Find where the given text appears and provide that cell's center as (X, Y) coordinate. 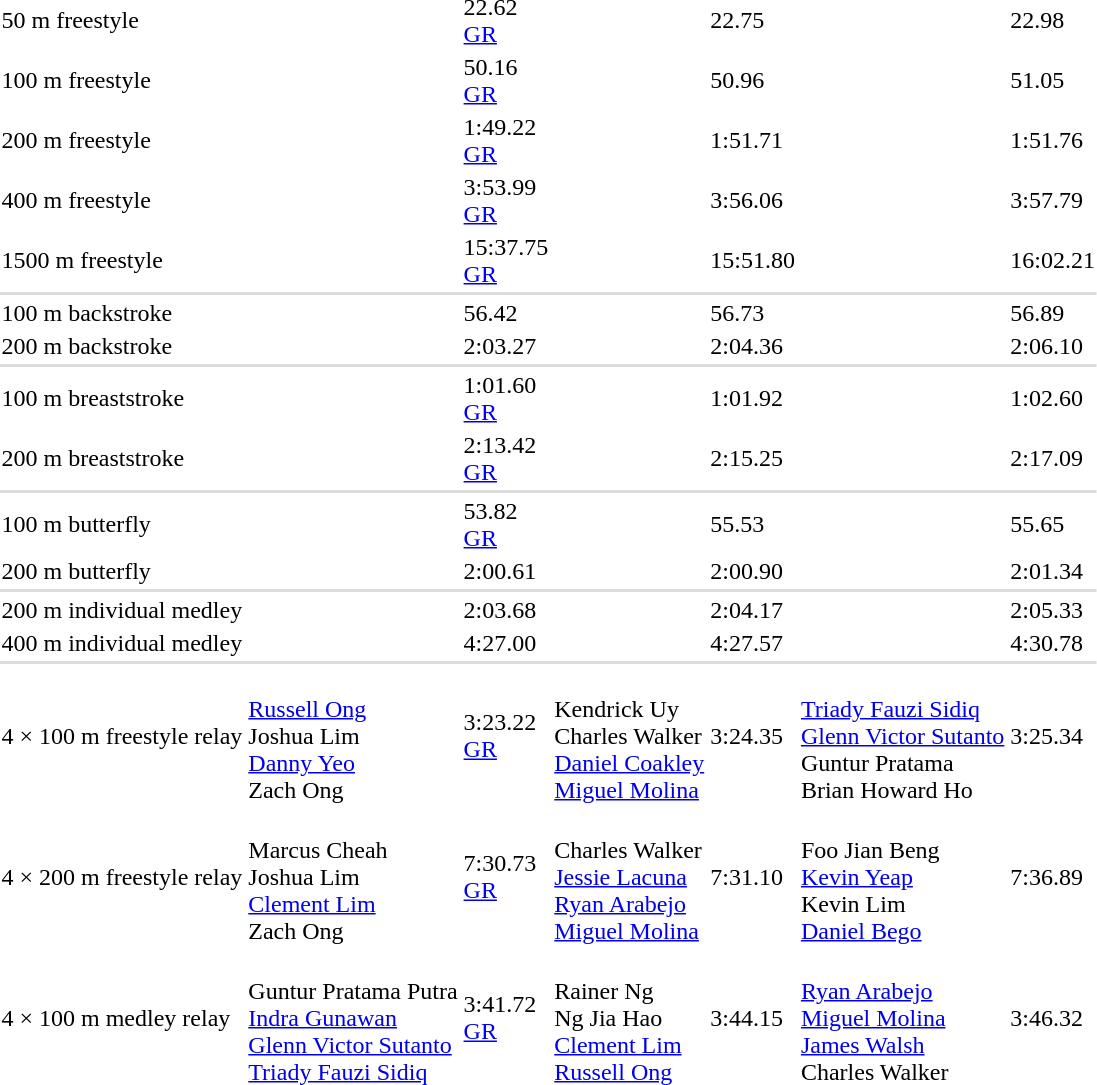
2:06.10 (1053, 346)
3:23.22 GR (506, 736)
1:49.22 GR (506, 140)
100 m butterfly (122, 524)
2:13.42 GR (506, 458)
2:00.61 (506, 571)
16:02.21 (1053, 260)
7:36.89 (1053, 877)
56.89 (1053, 313)
200 m backstroke (122, 346)
7:30.73 GR (506, 877)
1:51.71 (753, 140)
Russell Ong Joshua Lim Danny Yeo Zach Ong (353, 736)
2:04.17 (753, 610)
3:25.34 (1053, 736)
55.53 (753, 524)
3:53.99 GR (506, 200)
400 m individual medley (122, 643)
2:01.34 (1053, 571)
3:57.79 (1053, 200)
200 m individual medley (122, 610)
100 m backstroke (122, 313)
55.65 (1053, 524)
4:27.00 (506, 643)
1:01.60 GR (506, 398)
2:03.68 (506, 610)
100 m freestyle (122, 80)
1500 m freestyle (122, 260)
15:51.80 (753, 260)
2:04.36 (753, 346)
15:37.75 GR (506, 260)
2:15.25 (753, 458)
1:02.60 (1053, 398)
56.42 (506, 313)
53.82 GR (506, 524)
400 m freestyle (122, 200)
1:51.76 (1053, 140)
2:05.33 (1053, 610)
4 × 200 m freestyle relay (122, 877)
50.16 GR (506, 80)
4:30.78 (1053, 643)
200 m freestyle (122, 140)
2:03.27 (506, 346)
3:24.35 (753, 736)
Foo Jian BengKevin Yeap Kevin Lim Daniel Bego (902, 877)
200 m butterfly (122, 571)
4:27.57 (753, 643)
7:31.10 (753, 877)
100 m breaststroke (122, 398)
Kendrick UyCharles WalkerDaniel CoakleyMiguel Molina (630, 736)
Triady Fauzi SidiqGlenn Victor SutantoGuntur PratamaBrian Howard Ho (902, 736)
Charles WalkerJessie Lacuna Ryan Arabejo Miguel Molina (630, 877)
56.73 (753, 313)
51.05 (1053, 80)
50.96 (753, 80)
2:17.09 (1053, 458)
3:56.06 (753, 200)
2:00.90 (753, 571)
4 × 100 m freestyle relay (122, 736)
Marcus Cheah Joshua Lim Clement Lim Zach Ong (353, 877)
1:01.92 (753, 398)
200 m breaststroke (122, 458)
